Return the [X, Y] coordinate for the center point of the cell that contains the specified text.  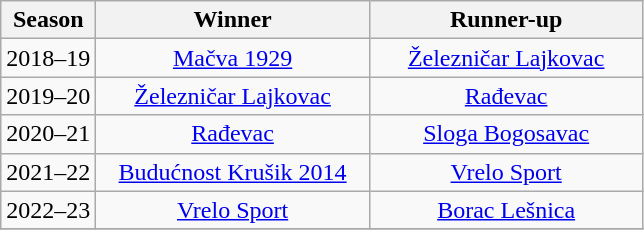
Season [48, 20]
Winner [233, 20]
Borac Lešnica [506, 210]
Mačva 1929 [233, 58]
Runner-up [506, 20]
2019–20 [48, 96]
2022–23 [48, 210]
2021–22 [48, 172]
Sloga Bogosavac [506, 134]
2020–21 [48, 134]
Budućnost Krušik 2014 [233, 172]
2018–19 [48, 58]
